Capture the cell that displays the provided text and extract its (x, y) central coordinate. 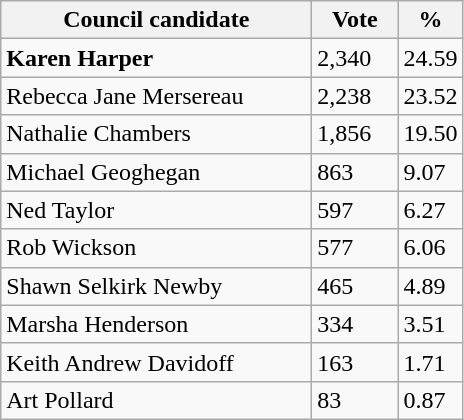
19.50 (430, 134)
163 (355, 362)
4.89 (430, 286)
Nathalie Chambers (156, 134)
1.71 (430, 362)
863 (355, 172)
Rebecca Jane Mersereau (156, 96)
Vote (355, 20)
9.07 (430, 172)
1,856 (355, 134)
3.51 (430, 324)
Rob Wickson (156, 248)
577 (355, 248)
2,238 (355, 96)
Marsha Henderson (156, 324)
597 (355, 210)
465 (355, 286)
2,340 (355, 58)
Keith Andrew Davidoff (156, 362)
Shawn Selkirk Newby (156, 286)
Ned Taylor (156, 210)
0.87 (430, 400)
23.52 (430, 96)
83 (355, 400)
334 (355, 324)
Karen Harper (156, 58)
24.59 (430, 58)
Council candidate (156, 20)
% (430, 20)
6.06 (430, 248)
Art Pollard (156, 400)
Michael Geoghegan (156, 172)
6.27 (430, 210)
